Capture the cell that displays the provided text and extract its [x, y] central coordinate. 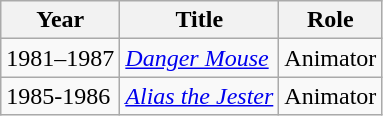
Year [60, 20]
Title [200, 20]
Danger Mouse [200, 58]
Alias the Jester [200, 96]
Role [330, 20]
1981–1987 [60, 58]
1985-1986 [60, 96]
